Scan for the cell matching the given text and deliver its [x, y] coordinate at center. 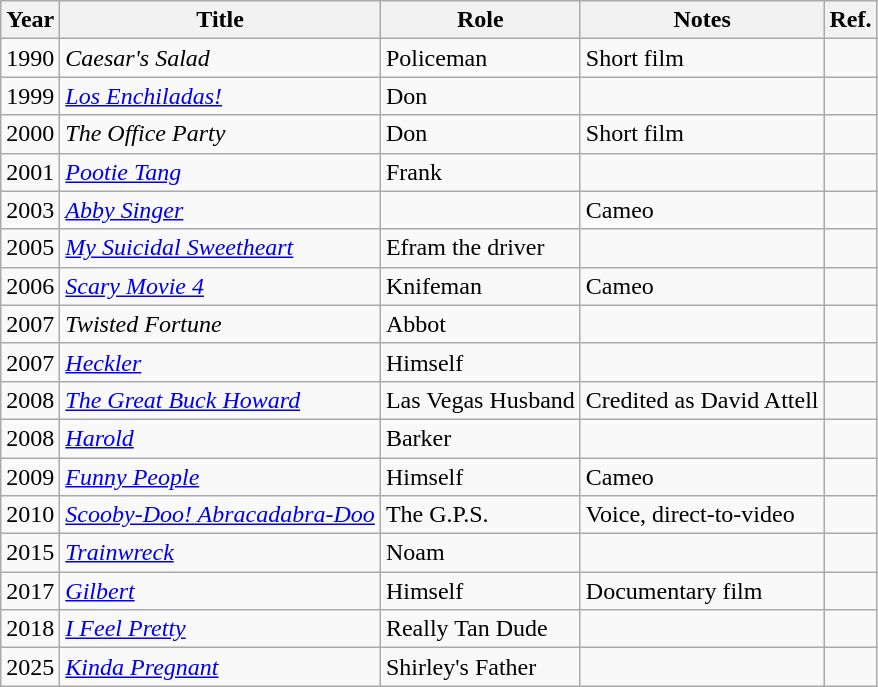
2009 [30, 477]
Caesar's Salad [220, 58]
Voice, direct-to-video [702, 515]
Noam [480, 553]
Barker [480, 438]
2018 [30, 629]
2025 [30, 667]
2017 [30, 591]
Knifeman [480, 286]
I Feel Pretty [220, 629]
Ref. [850, 20]
Notes [702, 20]
2015 [30, 553]
Gilbert [220, 591]
My Suicidal Sweetheart [220, 248]
Kinda Pregnant [220, 667]
2001 [30, 172]
Trainwreck [220, 553]
Twisted Fortune [220, 324]
1999 [30, 96]
Frank [480, 172]
Documentary film [702, 591]
Abby Singer [220, 210]
The Great Buck Howard [220, 400]
Scooby-Doo! Abracadabra-Doo [220, 515]
2003 [30, 210]
1990 [30, 58]
Policeman [480, 58]
Really Tan Dude [480, 629]
Funny People [220, 477]
Heckler [220, 362]
Pootie Tang [220, 172]
2000 [30, 134]
Efram the driver [480, 248]
Abbot [480, 324]
Year [30, 20]
2010 [30, 515]
Role [480, 20]
Las Vegas Husband [480, 400]
Harold [220, 438]
The G.P.S. [480, 515]
Scary Movie 4 [220, 286]
Los Enchiladas! [220, 96]
2006 [30, 286]
2005 [30, 248]
The Office Party [220, 134]
Title [220, 20]
Shirley's Father [480, 667]
Credited as David Attell [702, 400]
